Return the (x, y) coordinate for the center point of the cell that contains the specified text.  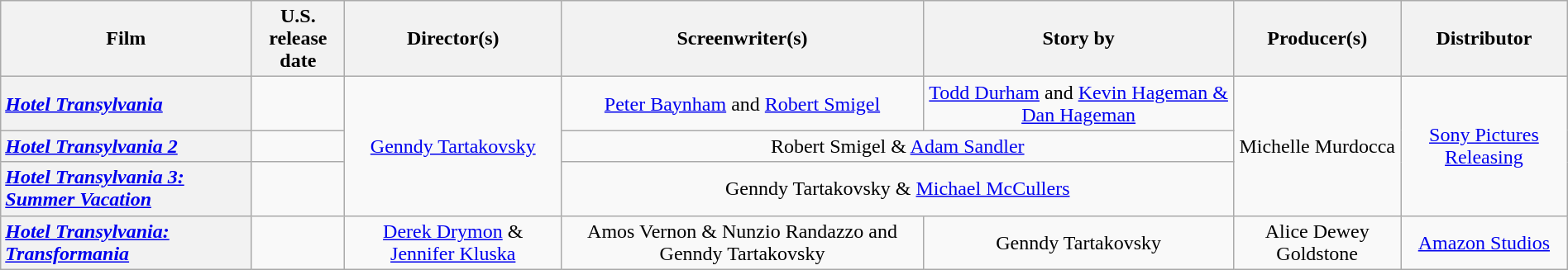
Hotel Transylvania: Transformania (126, 243)
Amos Vernon & Nunzio Randazzo and Genndy Tartakovsky (743, 243)
Alice Dewey Goldstone (1317, 243)
Amazon Studios (1484, 243)
Screenwriter(s) (743, 39)
Derek Drymon & Jennifer Kluska (453, 243)
Hotel Transylvania (126, 104)
Robert Smigel & Adam Sandler (898, 146)
Genndy Tartakovsky & Michael McCullers (898, 188)
Hotel Transylvania 2 (126, 146)
Distributor (1484, 39)
Michelle Murdocca (1317, 146)
Story by (1078, 39)
Producer(s) (1317, 39)
U.S. release date (298, 39)
Todd Durham and Kevin Hageman & Dan Hageman (1078, 104)
Film (126, 39)
Director(s) (453, 39)
Peter Baynham and Robert Smigel (743, 104)
Sony Pictures Releasing (1484, 146)
Hotel Transylvania 3: Summer Vacation (126, 188)
